Pinpoint the cell where the given text exists, returning its [X, Y] midpoint coordinate. 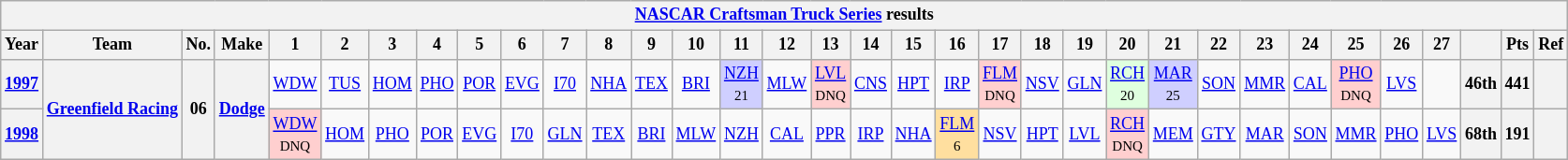
Greenfield Racing [112, 109]
Ref [1551, 45]
MAR25 [1173, 84]
CNS [871, 84]
17 [1000, 45]
1 [295, 45]
LVLDNQ [831, 84]
22 [1219, 45]
MEM [1173, 135]
GTY [1219, 135]
12 [787, 45]
LVL [1085, 135]
NZH [742, 135]
11 [742, 45]
68th [1482, 135]
441 [1517, 84]
WDW [295, 84]
06 [199, 109]
Pts [1517, 45]
RCHDNQ [1128, 135]
13 [831, 45]
10 [695, 45]
FLMDNQ [1000, 84]
WDWDNQ [295, 135]
2 [345, 45]
4 [436, 45]
15 [913, 45]
23 [1265, 45]
3 [392, 45]
8 [609, 45]
Dodge [242, 109]
191 [1517, 135]
5 [480, 45]
24 [1309, 45]
Make [242, 45]
1997 [22, 84]
21 [1173, 45]
19 [1085, 45]
46th [1482, 84]
16 [957, 45]
MAR [1265, 135]
18 [1042, 45]
Team [112, 45]
7 [565, 45]
14 [871, 45]
25 [1356, 45]
No. [199, 45]
27 [1442, 45]
NASCAR Craftsman Truck Series results [785, 15]
PHODNQ [1356, 84]
9 [652, 45]
FLM6 [957, 135]
Year [22, 45]
6 [523, 45]
1998 [22, 135]
NZH21 [742, 84]
26 [1401, 45]
20 [1128, 45]
PPR [831, 135]
TUS [345, 84]
RCH20 [1128, 84]
